Pinpoint the cell where the given text exists, returning its (X, Y) midpoint coordinate. 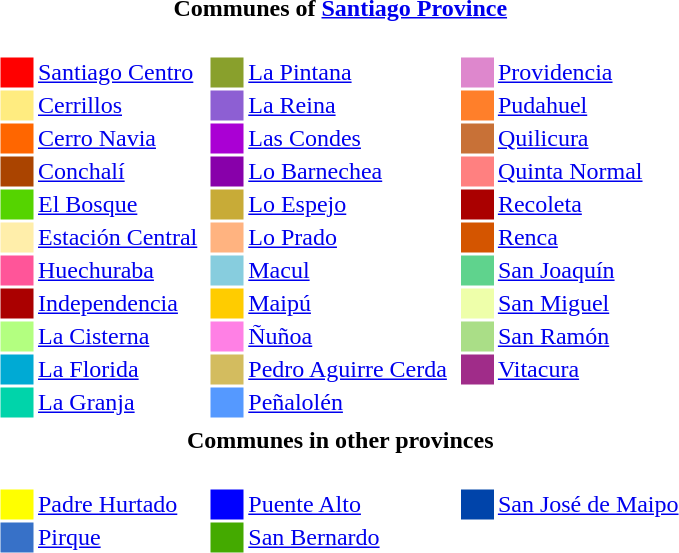
San Joaquín (570, 271)
Lo Espejo (348, 205)
Padre Hurtado (107, 505)
Quilicura (570, 139)
El Bosque (117, 205)
Peñalolén (348, 403)
Lo Barnechea (348, 171)
Maipú (348, 303)
Huechuraba (117, 271)
Ñuñoa (348, 337)
Renca (570, 237)
Pedro Aguirre Cerda (348, 369)
Pirque (107, 537)
Puente Alto (314, 505)
Pudahuel (570, 105)
La Florida (117, 369)
La Reina (348, 105)
Santiago Centro (117, 73)
Conchalí (117, 171)
Quinta Normal (570, 171)
Cerrillos (117, 105)
San Miguel (570, 303)
Cerro Navia (117, 139)
Independencia (117, 303)
Recoleta (570, 205)
San Bernardo (314, 537)
La Granja (117, 403)
Macul (348, 271)
La Cisterna (117, 337)
Estación Central (117, 237)
La Pintana (348, 73)
Lo Prado (348, 237)
Providencia (570, 73)
La Pintana La Reina Las Condes Lo Barnechea Lo Espejo Lo Prado Macul Maipú Ñuñoa Pedro Aguirre Cerda Peñalolén (330, 224)
Vitacura (570, 369)
San Ramón (570, 337)
Las Condes (348, 139)
